Scan for the cell matching the given text and deliver its [X, Y] coordinate at center. 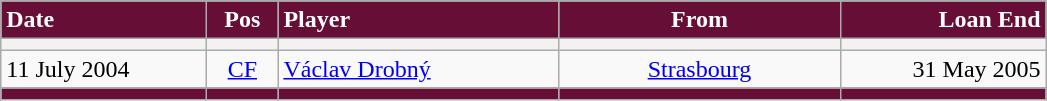
CF [242, 69]
Date [104, 20]
11 July 2004 [104, 69]
Loan End [943, 20]
Pos [242, 20]
From [700, 20]
31 May 2005 [943, 69]
Václav Drobný [418, 69]
Player [418, 20]
Strasbourg [700, 69]
